Capture the cell that displays the provided text and extract its [X, Y] central coordinate. 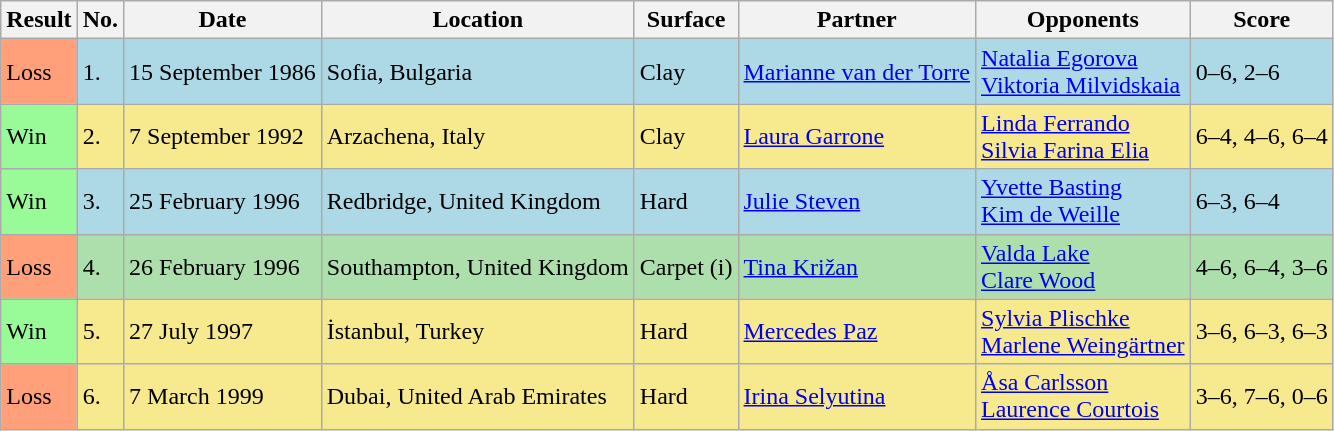
Date [223, 20]
Redbridge, United Kingdom [478, 202]
İstanbul, Turkey [478, 332]
Dubai, United Arab Emirates [478, 396]
Mercedes Paz [857, 332]
Natalia Egorova Viktoria Milvidskaia [1084, 72]
5. [100, 332]
Sofia, Bulgaria [478, 72]
1. [100, 72]
Arzachena, Italy [478, 136]
26 February 1996 [223, 266]
Surface [686, 20]
Åsa Carlsson Laurence Courtois [1084, 396]
6–4, 4–6, 6–4 [1262, 136]
Irina Selyutina [857, 396]
Marianne van der Torre [857, 72]
Laura Garrone [857, 136]
7 March 1999 [223, 396]
Linda Ferrando Silvia Farina Elia [1084, 136]
Carpet (i) [686, 266]
Opponents [1084, 20]
Location [478, 20]
27 July 1997 [223, 332]
3–6, 6–3, 6–3 [1262, 332]
3. [100, 202]
3–6, 7–6, 0–6 [1262, 396]
4–6, 6–4, 3–6 [1262, 266]
Result [39, 20]
4. [100, 266]
25 February 1996 [223, 202]
Julie Steven [857, 202]
No. [100, 20]
15 September 1986 [223, 72]
Valda Lake Clare Wood [1084, 266]
Sylvia Plischke Marlene Weingärtner [1084, 332]
Score [1262, 20]
0–6, 2–6 [1262, 72]
6. [100, 396]
Tina Križan [857, 266]
Partner [857, 20]
2. [100, 136]
Southampton, United Kingdom [478, 266]
6–3, 6–4 [1262, 202]
7 September 1992 [223, 136]
Yvette Basting Kim de Weille [1084, 202]
